Extract the (x, y) coordinate from the center of the cell holding the provided text.  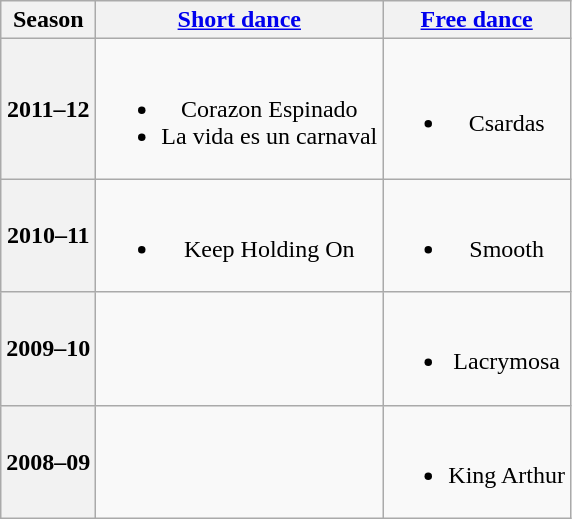
Smooth (477, 236)
Season (48, 20)
Free dance (477, 20)
2010–11 (48, 236)
Corazon Espinado La vida es un carnaval (240, 109)
2008–09 (48, 462)
2011–12 (48, 109)
2009–10 (48, 348)
Lacrymosa (477, 348)
Short dance (240, 20)
Csardas (477, 109)
King Arthur (477, 462)
Keep Holding On (240, 236)
